Output the (X, Y) coordinate of the center of the cell containing the given text.  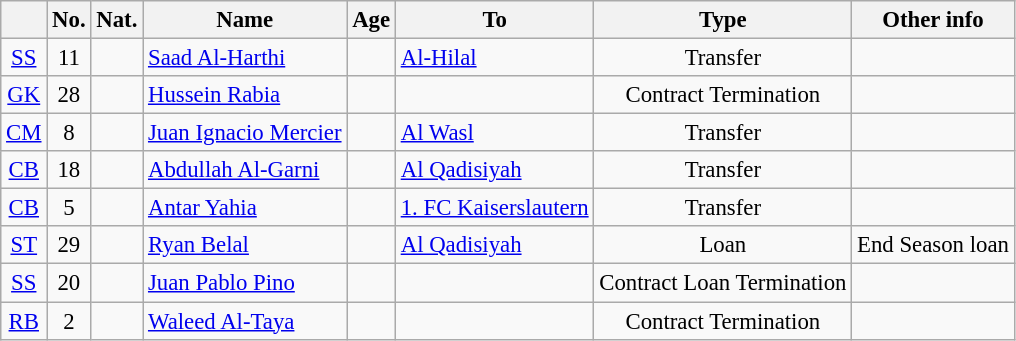
8 (69, 133)
Abdullah Al-Garni (245, 170)
29 (69, 245)
Antar Yahia (245, 208)
1. FC Kaiserslautern (494, 208)
Hussein Rabia (245, 95)
Juan Ignacio Mercier (245, 133)
18 (69, 170)
ST (24, 245)
GK (24, 95)
Age (372, 20)
End Season loan (933, 245)
2 (69, 321)
20 (69, 283)
Type (723, 20)
11 (69, 58)
Contract Loan Termination (723, 283)
Loan (723, 245)
To (494, 20)
Other info (933, 20)
Al Wasl (494, 133)
Al-Hilal (494, 58)
28 (69, 95)
Ryan Belal (245, 245)
Waleed Al-Taya (245, 321)
Name (245, 20)
Nat. (117, 20)
5 (69, 208)
Saad Al-Harthi (245, 58)
No. (69, 20)
CM (24, 133)
Juan Pablo Pino (245, 283)
RB (24, 321)
